From the cell containing the given text, extract its center point as (x, y) coordinate. 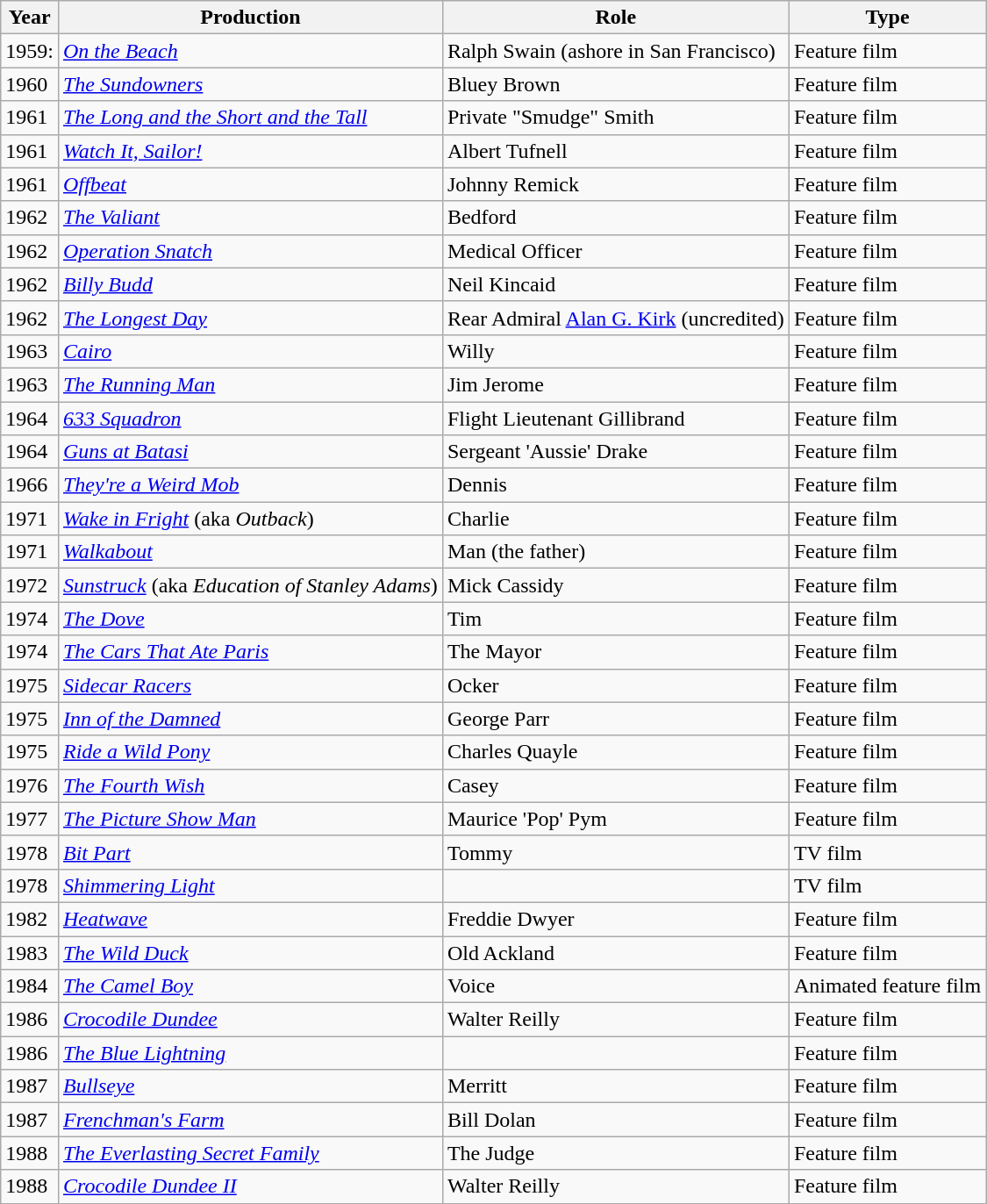
Mick Cassidy (616, 585)
Voice (616, 986)
The Camel Boy (250, 986)
1976 (30, 785)
Offbeat (250, 184)
Maurice 'Pop' Pym (616, 819)
Albert Tufnell (616, 151)
They're a Weird Mob (250, 485)
Sidecar Racers (250, 685)
1966 (30, 485)
Bill Dolan (616, 1120)
Bluey Brown (616, 84)
1972 (30, 585)
Johnny Remick (616, 184)
Willy (616, 351)
Wake in Fright (aka Outback) (250, 519)
Private "Smudge" Smith (616, 118)
The Longest Day (250, 318)
The Running Man (250, 384)
The Valiant (250, 218)
George Parr (616, 719)
Crocodile Dundee (250, 1020)
Ride a Wild Pony (250, 752)
1977 (30, 819)
The Cars That Ate Paris (250, 652)
Charles Quayle (616, 752)
Operation Snatch (250, 251)
1982 (30, 919)
Billy Budd (250, 284)
633 Squadron (250, 419)
1984 (30, 986)
Heatwave (250, 919)
Ocker (616, 685)
Bit Part (250, 852)
Bullseye (250, 1086)
The Fourth Wish (250, 785)
The Wild Duck (250, 952)
Flight Lieutenant Gillibrand (616, 419)
Rear Admiral Alan G. Kirk (uncredited) (616, 318)
Neil Kincaid (616, 284)
Casey (616, 785)
Tim (616, 619)
Role (616, 18)
The Dove (250, 619)
Freddie Dwyer (616, 919)
Charlie (616, 519)
1983 (30, 952)
Jim Jerome (616, 384)
Walkabout (250, 552)
Shimmering Light (250, 885)
Merritt (616, 1086)
Sergeant 'Aussie' Drake (616, 452)
The Sundowners (250, 84)
Watch It, Sailor! (250, 151)
Bedford (616, 218)
The Mayor (616, 652)
Type (887, 18)
Animated feature film (887, 986)
Dennis (616, 485)
The Blue Lightning (250, 1053)
The Long and the Short and the Tall (250, 118)
Crocodile Dundee II (250, 1186)
Production (250, 18)
Man (the father) (616, 552)
Year (30, 18)
Ralph Swain (ashore in San Francisco) (616, 51)
The Everlasting Secret Family (250, 1153)
Medical Officer (616, 251)
1959: (30, 51)
The Picture Show Man (250, 819)
Guns at Batasi (250, 452)
Tommy (616, 852)
Frenchman's Farm (250, 1120)
1960 (30, 84)
Inn of the Damned (250, 719)
Cairo (250, 351)
Old Ackland (616, 952)
On the Beach (250, 51)
Sunstruck (aka Education of Stanley Adams) (250, 585)
The Judge (616, 1153)
